Find where the given text appears and provide that cell's center as [x, y] coordinate. 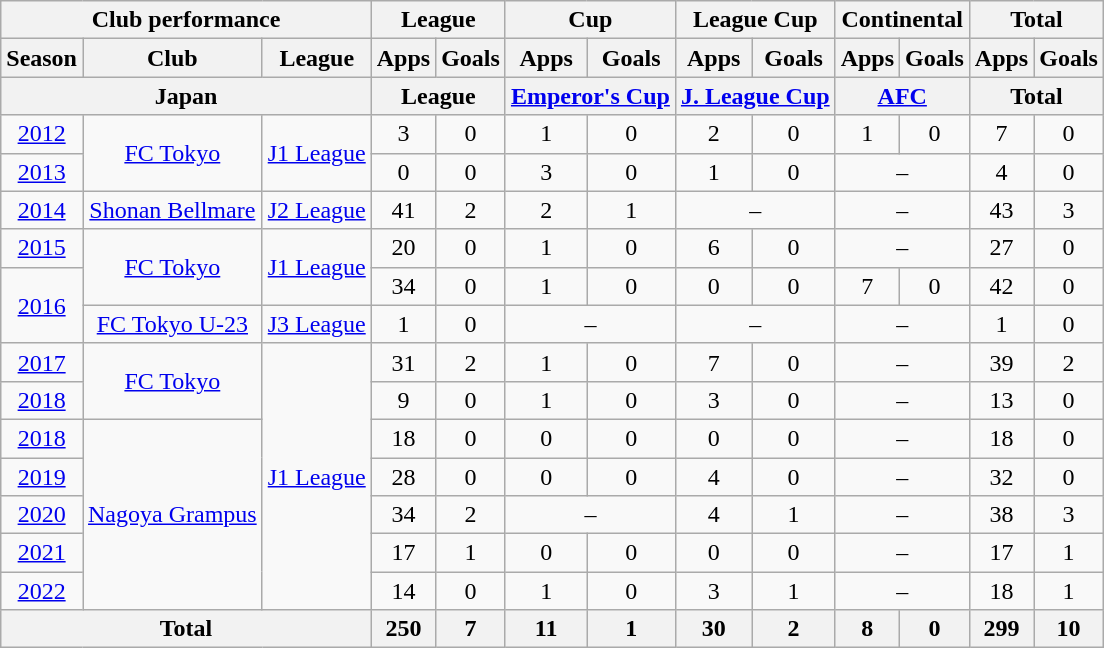
Club performance [186, 20]
2016 [42, 305]
2012 [42, 134]
2017 [42, 362]
42 [1001, 286]
J2 League [316, 210]
28 [403, 477]
Nagoya Grampus [172, 514]
J. League Cup [755, 96]
Club [172, 58]
Continental [902, 20]
30 [714, 629]
2020 [42, 515]
39 [1001, 362]
13 [1001, 400]
250 [403, 629]
43 [1001, 210]
2019 [42, 477]
14 [403, 591]
6 [714, 248]
9 [403, 400]
2013 [42, 172]
2014 [42, 210]
2015 [42, 248]
41 [403, 210]
10 [1069, 629]
J3 League [316, 324]
11 [546, 629]
2022 [42, 591]
Japan [186, 96]
32 [1001, 477]
38 [1001, 515]
20 [403, 248]
8 [867, 629]
Cup [590, 20]
League Cup [755, 20]
AFC [902, 96]
Shonan Bellmare [172, 210]
27 [1001, 248]
2021 [42, 553]
FC Tokyo U-23 [172, 324]
299 [1001, 629]
Emperor's Cup [590, 96]
Season [42, 58]
31 [403, 362]
